Search for the cell housing the specified text and yield its (X, Y) center coordinate. 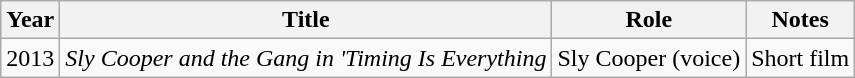
Role (649, 20)
Title (306, 20)
Short film (800, 58)
2013 (30, 58)
Notes (800, 20)
Year (30, 20)
Sly Cooper and the Gang in 'Timing Is Everything (306, 58)
Sly Cooper (voice) (649, 58)
